For the text-containing cell, return its midpoint in (X, Y) coordinate format. 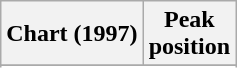
Peak position (189, 34)
Chart (1997) (72, 34)
